Search for the cell housing the specified text and yield its [x, y] center coordinate. 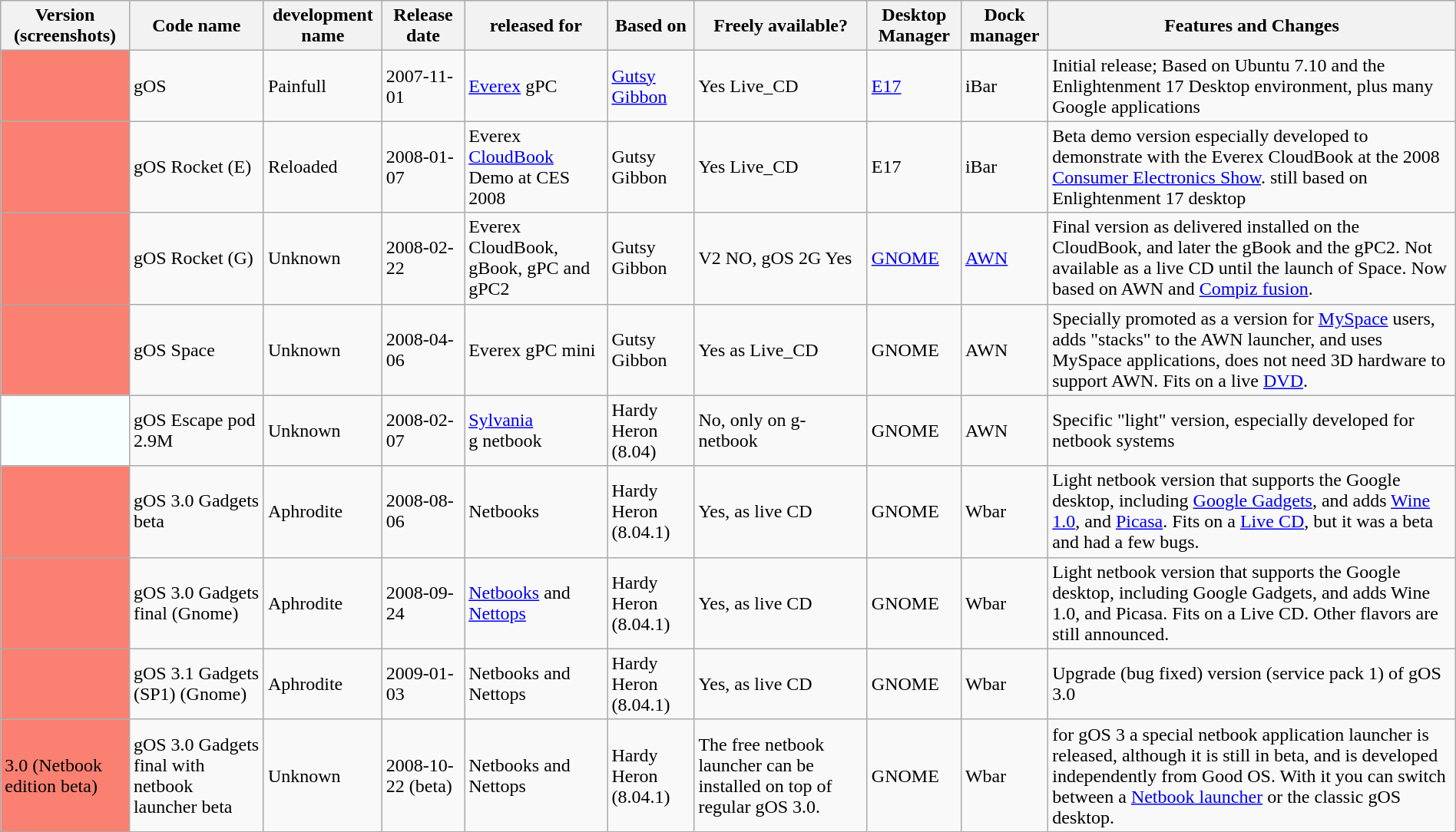
Initial release; Based on Ubuntu 7.10 and the Enlightenment 17 Desktop environment, plus many Google applications [1252, 86]
gOS Escape pod 2.9M [197, 431]
Dock manager [1004, 26]
2008-09-24 [422, 603]
gOS 3.0 Gadgets final (Gnome) [197, 603]
2008-08-06 [422, 511]
2007-11-01 [422, 86]
Everex CloudBook, gBook, gPC and gPC2 [536, 258]
released for [536, 26]
gOS 3.0 Gadgets beta [197, 511]
Everex gPC mini [536, 350]
gOS [197, 86]
Yes as Live_CD [780, 350]
gOS Rocket (E) [197, 167]
2008-01-07 [422, 167]
Specific "light" version, especially developed for netbook systems [1252, 431]
Sylvania g netbook [536, 431]
Based on [651, 26]
Release date [422, 26]
The free netbook launcher can be installed on top of regular gOS 3.0. [780, 775]
Desktop Manager [914, 26]
Upgrade (bug fixed) version (service pack 1) of gOS 3.0 [1252, 684]
Freely available? [780, 26]
V2 NO, gOS 2G Yes [780, 258]
development name [323, 26]
gOS Space [197, 350]
2009-01-03 [422, 684]
3.0 (Netbook edition beta) [65, 775]
No, only on g-netbook [780, 431]
Hardy Heron (8.04) [651, 431]
2008-02-22 [422, 258]
2008-02-07 [422, 431]
Code name [197, 26]
2008-10-22 (beta) [422, 775]
Netbooks [536, 511]
2008-04-06 [422, 350]
Everex CloudBook Demo at CES 2008 [536, 167]
gOS Rocket (G) [197, 258]
gOS 3.0 Gadgets final with netbook launcher beta [197, 775]
Version (screenshots) [65, 26]
Painfull [323, 86]
Features and Changes [1252, 26]
Everex gPC [536, 86]
gOS 3.1 Gadgets (SP1) (Gnome) [197, 684]
Reloaded [323, 167]
